Return (x, y) of the center of cell containing provided text 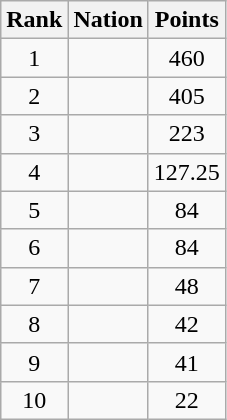
223 (186, 134)
127.25 (186, 172)
41 (186, 362)
1 (34, 58)
9 (34, 362)
5 (34, 210)
Rank (34, 20)
6 (34, 248)
42 (186, 324)
405 (186, 96)
7 (34, 286)
Points (186, 20)
3 (34, 134)
10 (34, 400)
48 (186, 286)
460 (186, 58)
22 (186, 400)
8 (34, 324)
2 (34, 96)
Nation (108, 20)
4 (34, 172)
